Find where the given text appears and provide that cell's center as [X, Y] coordinate. 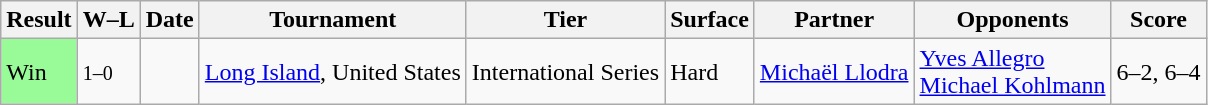
W–L [108, 20]
Win [39, 72]
Tier [565, 20]
Surface [710, 20]
Long Island, United States [332, 72]
Score [1158, 20]
Result [39, 20]
Tournament [332, 20]
Michaël Llodra [834, 72]
International Series [565, 72]
6–2, 6–4 [1158, 72]
Opponents [1012, 20]
Partner [834, 20]
Date [170, 20]
Yves Allegro Michael Kohlmann [1012, 72]
Hard [710, 72]
1–0 [108, 72]
